Scan for the cell matching the given text and deliver its (X, Y) coordinate at center. 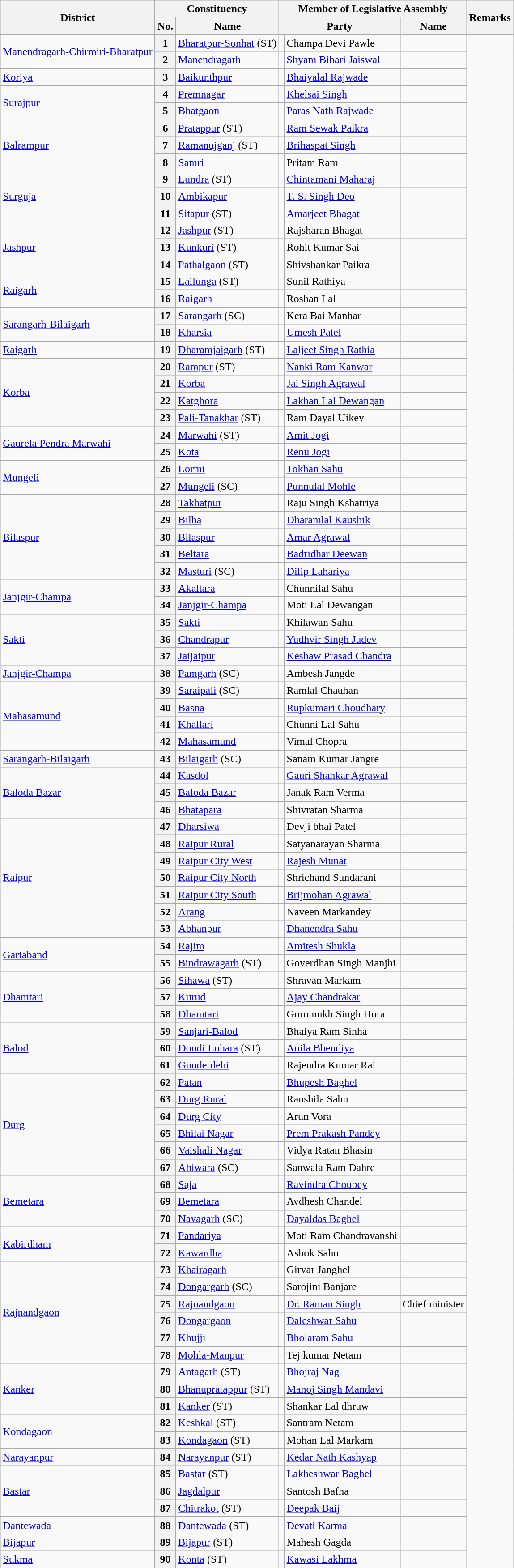
Jai Singh Agrawal (342, 384)
61 (165, 1065)
Amitesh Shukla (342, 946)
Kawasi Lakhma (342, 1559)
52 (165, 912)
Premnagar (227, 94)
Tokhan Sahu (342, 469)
Dantewada (78, 1525)
57 (165, 997)
District (78, 17)
Kondagaon (78, 1431)
Kota (227, 452)
Akaltara (227, 588)
Constituency (217, 9)
Surguja (78, 196)
50 (165, 878)
Badridhar Deewan (342, 554)
Sunil Rathiya (342, 282)
Ashok Sahu (342, 1252)
Sarangarh (SC) (227, 316)
Surajpur (78, 103)
Goverdhan Singh Manjhi (342, 963)
Satyanarayan Sharma (342, 844)
Shravan Markam (342, 980)
Sitapur (ST) (227, 214)
Rajsharan Bhagat (342, 231)
Pali-Tanakhar (ST) (227, 418)
Umesh Patel (342, 333)
Kharsia (227, 333)
Pritam Ram (342, 162)
Khelsai Singh (342, 94)
Khilawan Sahu (342, 622)
2 (165, 60)
Bharatpur-Sonhat (ST) (227, 43)
Pandariya (227, 1235)
Bijapur (78, 1542)
Naveen Markandey (342, 912)
Janak Ram Verma (342, 793)
Dharamlal Kaushik (342, 520)
Antagarh (ST) (227, 1372)
51 (165, 895)
9 (165, 179)
Party (340, 26)
16 (165, 299)
Saja (227, 1184)
Lormi (227, 469)
Sanwala Ram Dahre (342, 1167)
Amarjeet Bhagat (342, 214)
Dilip Lahariya (342, 571)
44 (165, 776)
Jaijaipur (227, 656)
86 (165, 1491)
66 (165, 1150)
64 (165, 1116)
48 (165, 844)
8 (165, 162)
82 (165, 1423)
Rohit Kumar Sai (342, 248)
Chief minister (433, 1304)
Manoj Singh Mandavi (342, 1389)
Samri (227, 162)
83 (165, 1440)
Kunkuri (ST) (227, 248)
88 (165, 1525)
42 (165, 741)
Amit Jogi (342, 435)
Bastar (78, 1491)
Moti Ram Chandravanshi (342, 1235)
Pamgarh (SC) (227, 673)
56 (165, 980)
Ramlal Chauhan (342, 690)
Bindrawagarh (ST) (227, 963)
54 (165, 946)
Keshaw Prasad Chandra (342, 656)
7 (165, 145)
Avdhesh Chandel (342, 1201)
49 (165, 861)
Dongargaon (227, 1321)
Shrichand Sundarani (342, 878)
33 (165, 588)
Raju Singh Kshatriya (342, 503)
Ramanujganj (ST) (227, 145)
63 (165, 1099)
19 (165, 350)
Ajay Chandrakar (342, 997)
Gurumukh Singh Hora (342, 1014)
41 (165, 724)
Balod (78, 1048)
Dharamjaigarh (ST) (227, 350)
Khairagarh (227, 1269)
Khallari (227, 724)
Shyam Bihari Jaiswal (342, 60)
Bhatapara (227, 810)
Vidya Ratan Bhasin (342, 1150)
Mungeli (SC) (227, 486)
58 (165, 1014)
Raipur City North (227, 878)
Pratappur (ST) (227, 128)
75 (165, 1304)
Gunderdehi (227, 1065)
Daleshwar Sahu (342, 1321)
Dongargarh (SC) (227, 1286)
60 (165, 1048)
17 (165, 316)
22 (165, 401)
Pathalgaon (ST) (227, 265)
Raipur City West (227, 861)
74 (165, 1286)
14 (165, 265)
Gaurela Pendra Marwahi (78, 443)
Kedar Nath Kashyap (342, 1457)
18 (165, 333)
Raipur City South (227, 895)
Amar Agrawal (342, 537)
Chitrakot (ST) (227, 1508)
Santosh Bafna (342, 1491)
27 (165, 486)
Manendragarh (227, 60)
Devji bhai Patel (342, 827)
Kondagaon (ST) (227, 1440)
Rampur (ST) (227, 367)
Mohla-Manpur (227, 1355)
Raipur (78, 878)
62 (165, 1082)
Kabirdham (78, 1244)
Sukma (78, 1559)
84 (165, 1457)
Laljeet Singh Rathia (342, 350)
Rajesh Munat (342, 861)
Nanki Ram Kanwar (342, 367)
Baikunthpur (227, 77)
Chandrapur (227, 639)
69 (165, 1201)
Marwahi (ST) (227, 435)
Ranshila Sahu (342, 1099)
87 (165, 1508)
78 (165, 1355)
13 (165, 248)
Ahiwara (SC) (227, 1167)
21 (165, 384)
Champa Devi Pawle (342, 43)
Brihaspat Singh (342, 145)
77 (165, 1338)
Shivratan Sharma (342, 810)
31 (165, 554)
Bhatgaon (227, 111)
Vaishali Nagar (227, 1150)
Kawardha (227, 1252)
Khujji (227, 1338)
Ambikapur (227, 196)
37 (165, 656)
Girvar Janghel (342, 1269)
Renu Jogi (342, 452)
Bhaiyalal Rajwade (342, 77)
73 (165, 1269)
26 (165, 469)
Ambesh Jangde (342, 673)
Sarojini Banjare (342, 1286)
Keshkal (ST) (227, 1423)
15 (165, 282)
Lakheshwar Baghel (342, 1474)
30 (165, 537)
Basna (227, 707)
71 (165, 1235)
Bhojraj Nag (342, 1372)
Bilaigarh (SC) (227, 759)
4 (165, 94)
28 (165, 503)
Bhupesh Baghel (342, 1082)
Bholaram Sahu (342, 1338)
24 (165, 435)
12 (165, 231)
6 (165, 128)
67 (165, 1167)
Manendragarh-Chirmiri-Bharatpur (78, 51)
Kurud (227, 997)
55 (165, 963)
29 (165, 520)
Arang (227, 912)
Yudhvir Singh Judev (342, 639)
Raipur Rural (227, 844)
Jashpur (ST) (227, 231)
Masturi (SC) (227, 571)
89 (165, 1542)
Tej kumar Netam (342, 1355)
Devati Karma (342, 1525)
Lundra (ST) (227, 179)
39 (165, 690)
5 (165, 111)
Rajim (227, 946)
Arun Vora (342, 1116)
Sanjari-Balod (227, 1031)
Kanker (ST) (227, 1406)
Kanker (78, 1389)
Bhaiya Ram Sinha (342, 1031)
No. (165, 26)
85 (165, 1474)
Balrampur (78, 145)
Abhanpur (227, 929)
10 (165, 196)
Dharsiwa (227, 827)
68 (165, 1184)
Durg (78, 1125)
Paras Nath Rajwade (342, 111)
90 (165, 1559)
Katghora (227, 401)
25 (165, 452)
Mungeli (78, 477)
Ravindra Choubey (342, 1184)
Shankar Lal dhruw (342, 1406)
Rajendra Kumar Rai (342, 1065)
Remarks (490, 17)
Jagdalpur (227, 1491)
Mahesh Gagda (342, 1542)
Konta (ST) (227, 1559)
Durg City (227, 1116)
Chunnilal Sahu (342, 588)
43 (165, 759)
Gauri Shankar Agrawal (342, 776)
Gariaband (78, 954)
Dr. Raman Singh (342, 1304)
Bilha (227, 520)
Ram Dayal Uikey (342, 418)
Anila Bhendiya (342, 1048)
Durg Rural (227, 1099)
Member of Legislative Assembly (373, 9)
Narayanpur (ST) (227, 1457)
Chunni Lal Sahu (342, 724)
Jashpur (78, 248)
76 (165, 1321)
Bhilai Nagar (227, 1133)
72 (165, 1252)
Takhatpur (227, 503)
Shivshankar Paikra (342, 265)
32 (165, 571)
Lakhan Lal Dewangan (342, 401)
Narayanpur (78, 1457)
Dantewada (ST) (227, 1525)
Bastar (ST) (227, 1474)
Santram Netam (342, 1423)
Brijmohan Agrawal (342, 895)
Saraipali (SC) (227, 690)
Punnulal Mohle (342, 486)
38 (165, 673)
Mohan Lal Markam (342, 1440)
Deepak Baij (342, 1508)
Dhanendra Sahu (342, 929)
Chintamani Maharaj (342, 179)
Roshan Lal (342, 299)
36 (165, 639)
Moti Lal Dewangan (342, 605)
81 (165, 1406)
20 (165, 367)
70 (165, 1218)
Sihawa (ST) (227, 980)
Dayaldas Baghel (342, 1218)
Prem Prakash Pandey (342, 1133)
47 (165, 827)
40 (165, 707)
79 (165, 1372)
53 (165, 929)
11 (165, 214)
Ram Sewak Paikra (342, 128)
23 (165, 418)
Rupkumari Choudhary (342, 707)
Koriya (78, 77)
46 (165, 810)
45 (165, 793)
Sanam Kumar Jangre (342, 759)
3 (165, 77)
Beltara (227, 554)
Kasdol (227, 776)
Patan (227, 1082)
34 (165, 605)
Vimal Chopra (342, 741)
59 (165, 1031)
Bijapur (ST) (227, 1542)
80 (165, 1389)
65 (165, 1133)
Dondi Lohara (ST) (227, 1048)
35 (165, 622)
T. S. Singh Deo (342, 196)
Bhanupratappur (ST) (227, 1389)
Kera Bai Manhar (342, 316)
1 (165, 43)
Navagarh (SC) (227, 1218)
Lailunga (ST) (227, 282)
